Capture the cell that displays the provided text and extract its [x, y] central coordinate. 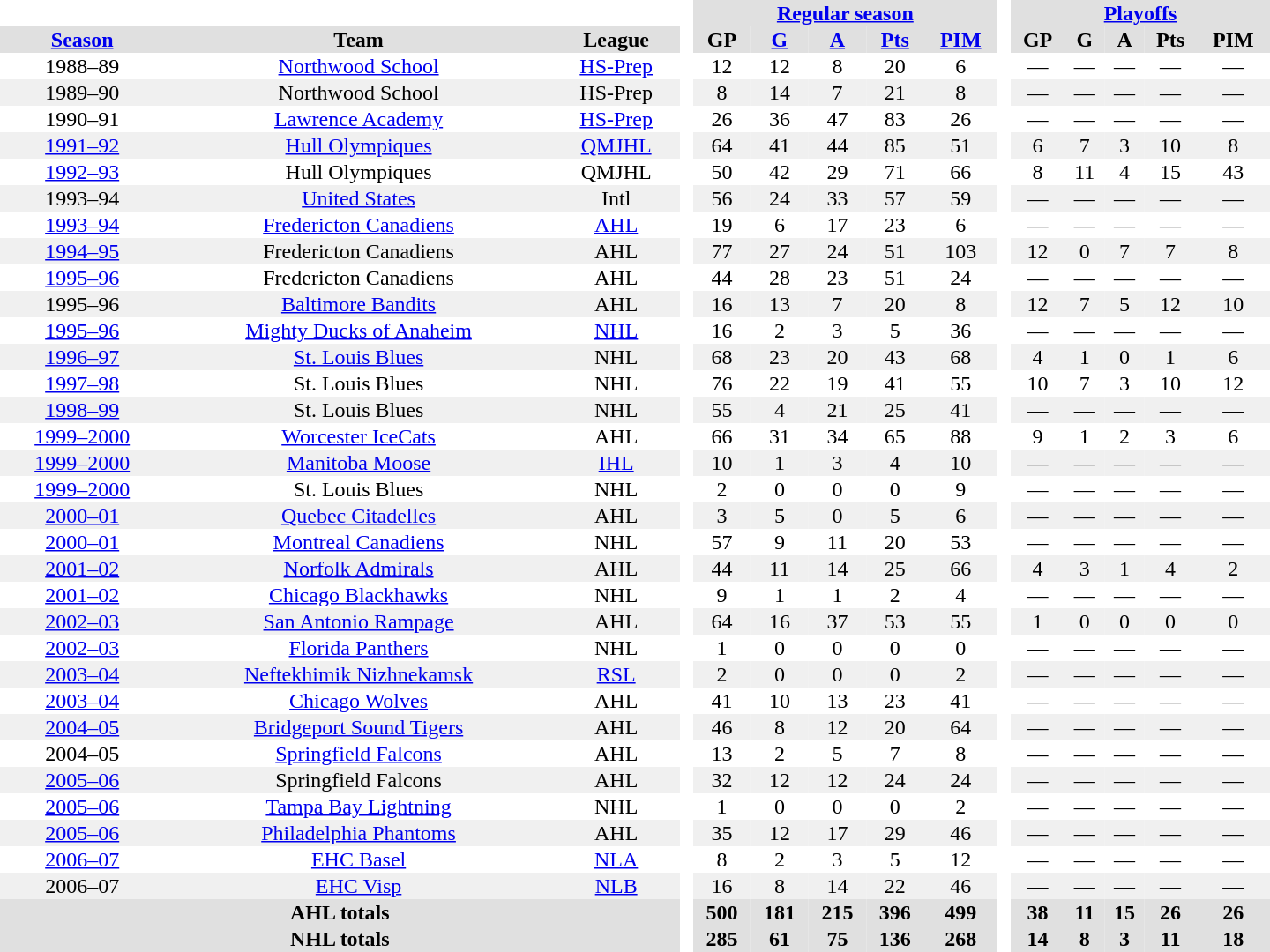
Quebec Citadelles [358, 516]
NHL totals [340, 939]
28 [780, 278]
United States [358, 198]
EHC Basel [358, 859]
Mighty Ducks of Anaheim [358, 331]
83 [894, 119]
Florida Panthers [358, 648]
18 [1233, 939]
Neftekhimik Nizhnekamsk [358, 674]
285 [721, 939]
Playoffs [1140, 13]
San Antonio Rampage [358, 621]
38 [1037, 912]
Chicago Blackhawks [358, 595]
Bridgeport Sound Tigers [358, 727]
Chicago Wolves [358, 701]
65 [894, 436]
77 [721, 251]
37 [838, 621]
85 [894, 145]
Intl [616, 198]
RSL [616, 674]
75 [838, 939]
IHL [616, 463]
NLB [616, 886]
181 [780, 912]
268 [961, 939]
1992–93 [82, 172]
50 [721, 172]
1994–95 [82, 251]
35 [721, 833]
AHL totals [340, 912]
71 [894, 172]
1996–97 [82, 357]
Philadelphia Phantoms [358, 833]
56 [721, 198]
1998–99 [82, 410]
42 [780, 172]
Regular season [845, 13]
76 [721, 383]
Lawrence Academy [358, 119]
EHC Visp [358, 886]
Season [82, 40]
1990–91 [82, 119]
59 [961, 198]
31 [780, 436]
27 [780, 251]
NLA [616, 859]
1997–98 [82, 383]
Baltimore Bandits [358, 304]
Tampa Bay Lightning [358, 807]
396 [894, 912]
61 [780, 939]
499 [961, 912]
32 [721, 780]
1988–89 [82, 66]
34 [838, 436]
215 [838, 912]
500 [721, 912]
1989–90 [82, 93]
88 [961, 436]
33 [838, 198]
Manitoba Moose [358, 463]
Worcester IceCats [358, 436]
Norfolk Admirals [358, 569]
136 [894, 939]
47 [838, 119]
1991–92 [82, 145]
League [616, 40]
103 [961, 251]
Team [358, 40]
Montreal Canadiens [358, 542]
